Output the [X, Y] coordinate of the center of the cell containing the given text.  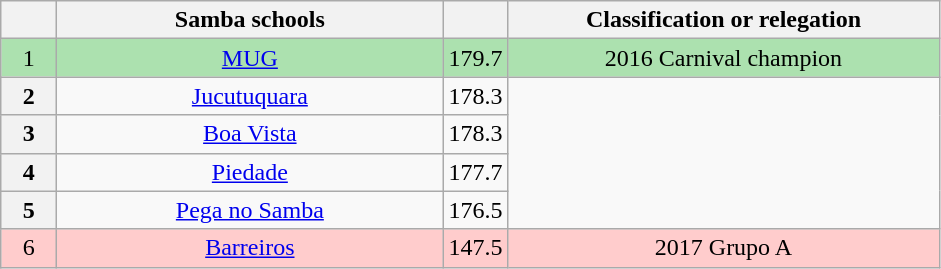
2017 Grupo A [724, 248]
Pega no Samba [250, 210]
6 [29, 248]
176.5 [476, 210]
2 [29, 96]
147.5 [476, 248]
177.7 [476, 172]
1 [29, 58]
Boa Vista [250, 134]
Classification or relegation [724, 20]
MUG [250, 58]
2016 Carnival champion [724, 58]
Barreiros [250, 248]
Samba schools [250, 20]
Piedade [250, 172]
179.7 [476, 58]
3 [29, 134]
Jucutuquara [250, 96]
4 [29, 172]
5 [29, 210]
